Output the [x, y] coordinate of the center of the cell containing the given text.  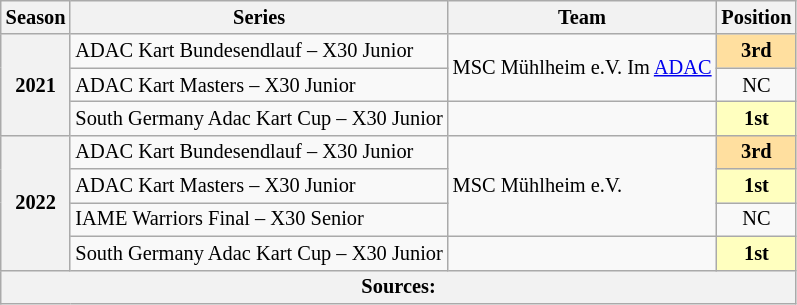
2022 [36, 202]
2021 [36, 84]
IAME Warriors Final – X30 Senior [258, 219]
Season [36, 17]
Team [582, 17]
Series [258, 17]
Position [756, 17]
MSC Mühlheim e.V. [582, 186]
MSC Mühlheim e.V. Im ADAC [582, 68]
Sources: [399, 287]
